Return (X, Y) of the center of cell containing provided text 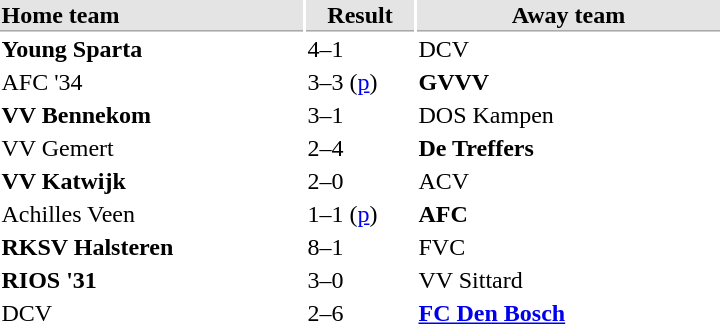
Home team (152, 16)
VV Katwijk (152, 181)
Achilles Veen (152, 215)
DCV (568, 49)
3–1 (360, 115)
Result (360, 16)
VV Gemert (152, 149)
GVVV (568, 83)
1–1 (p) (360, 215)
2–0 (360, 181)
VV Bennekom (152, 115)
ACV (568, 181)
4–1 (360, 49)
DOS Kampen (568, 115)
AFC (568, 215)
3–3 (p) (360, 83)
2–4 (360, 149)
AFC '34 (152, 83)
FVC (568, 247)
RKSV Halsteren (152, 247)
8–1 (360, 247)
Young Sparta (152, 49)
RIOS '31 (152, 281)
De Treffers (568, 149)
Away team (568, 16)
3–0 (360, 281)
VV Sittard (568, 281)
